Output the [X, Y] coordinate of the center of the cell containing the given text.  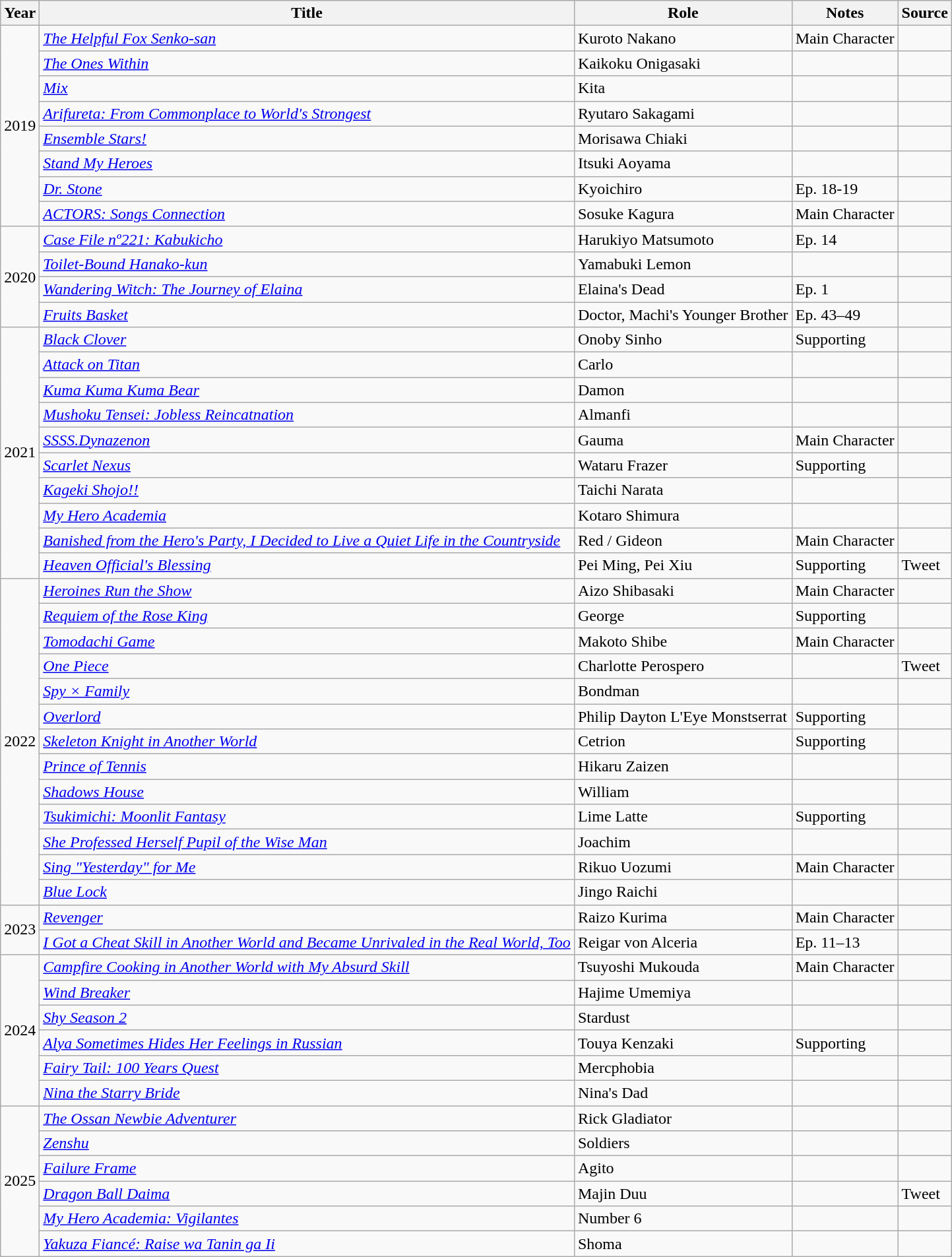
Zenshu [307, 1144]
Agito [683, 1169]
Doctor, Machi's Younger Brother [683, 315]
Rikuo Uozumi [683, 867]
Almanfi [683, 415]
Sing "Yesterday" for Me [307, 867]
Taichi Narata [683, 490]
Ep. 14 [844, 239]
Nina the Starry Bride [307, 1093]
Arifureta: From Commonplace to World's Strongest [307, 113]
2023 [20, 930]
Elaina's Dead [683, 289]
Pei Ming, Pei Xiu [683, 565]
Reigar von Alceria [683, 942]
One Piece [307, 666]
Yamabuki Lemon [683, 264]
The Helpful Fox Senko-san [307, 38]
Itsuki Aoyama [683, 164]
Black Clover [307, 340]
Tsukimichi: Moonlit Fantasy [307, 817]
Campfire Cooking in Another World with My Absurd Skill [307, 967]
Title [307, 13]
2019 [20, 126]
Stardust [683, 1017]
I Got a Cheat Skill in Another World and Became Unrivaled in the Real World, Too [307, 942]
Fairy Tail: 100 Years Quest [307, 1068]
Skeleton Knight in Another World [307, 742]
SSSS.Dynazenon [307, 440]
ACTORS: Songs Connection [307, 214]
Jingo Raichi [683, 892]
Kotaro Shimura [683, 515]
Toilet-Bound Hanako-kun [307, 264]
Attack on Titan [307, 365]
Wind Breaker [307, 992]
Shadows House [307, 792]
Number 6 [683, 1219]
2021 [20, 453]
Sosuke Kagura [683, 214]
Touya Kenzaki [683, 1043]
My Hero Academia: Vigilantes [307, 1219]
Gauma [683, 440]
Ensemble Stars! [307, 139]
Morisawa Chiaki [683, 139]
Prince of Tennis [307, 767]
Requiem of the Rose King [307, 616]
Tsuyoshi Mukouda [683, 967]
Ep. 1 [844, 289]
My Hero Academia [307, 515]
Case File nº221: Kabukicho [307, 239]
Ep. 43–49 [844, 315]
Blue Lock [307, 892]
Kageki Shojo!! [307, 490]
Rick Gladiator [683, 1118]
Dragon Ball Daima [307, 1194]
Mix [307, 88]
Yakuza Fiancé: Raise wa Tanin ga Ii [307, 1244]
Aizo Shibasaki [683, 591]
Nina's Dad [683, 1093]
Hikaru Zaizen [683, 767]
Philip Dayton L'Eye Monstserrat [683, 716]
Damon [683, 390]
Joachim [683, 842]
Carlo [683, 365]
Kita [683, 88]
Banished from the Hero's Party, I Decided to Live a Quiet Life in the Countryside [307, 540]
Notes [844, 13]
Dr. Stone [307, 189]
2020 [20, 276]
Mushoku Tensei: Jobless Reincatnation [307, 415]
Mercphobia [683, 1068]
Cetrion [683, 742]
Onoby Sinho [683, 340]
The Ones Within [307, 63]
Scarlet Nexus [307, 465]
William [683, 792]
Stand My Heroes [307, 164]
Shoma [683, 1244]
Kaikoku Onigasaki [683, 63]
Role [683, 13]
Ep. 18-19 [844, 189]
2024 [20, 1030]
2022 [20, 742]
Hajime Umemiya [683, 992]
Source [925, 13]
Charlotte Perospero [683, 666]
The Ossan Newbie Adventurer [307, 1118]
2025 [20, 1181]
Fruits Basket [307, 315]
Overlord [307, 716]
She Professed Herself Pupil of the Wise Man [307, 842]
Revenger [307, 917]
Harukiyo Matsumoto [683, 239]
Wataru Frazer [683, 465]
George [683, 616]
Ep. 11–13 [844, 942]
Makoto Shibe [683, 641]
Heroines Run the Show [307, 591]
Alya Sometimes Hides Her Feelings in Russian [307, 1043]
Majin Duu [683, 1194]
Kyoichiro [683, 189]
Tomodachi Game [307, 641]
Kuroto Nakano [683, 38]
Red / Gideon [683, 540]
Bondman [683, 691]
Shy Season 2 [307, 1017]
Failure Frame [307, 1169]
Year [20, 13]
Soldiers [683, 1144]
Raizo Kurima [683, 917]
Kuma Kuma Kuma Bear [307, 390]
Lime Latte [683, 817]
Spy × Family [307, 691]
Wandering Witch: The Journey of Elaina [307, 289]
Heaven Official's Blessing [307, 565]
Ryutaro Sakagami [683, 113]
